Identify which cell holds the provided text, then report its (x, y) central coordinate. 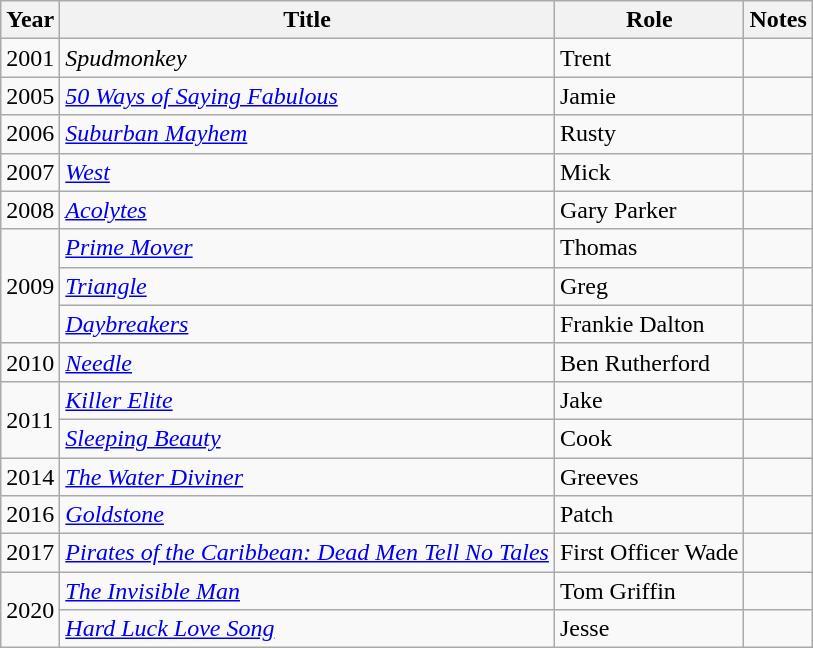
Ben Rutherford (649, 362)
2016 (30, 515)
2017 (30, 553)
First Officer Wade (649, 553)
Rusty (649, 134)
Cook (649, 438)
2008 (30, 210)
2011 (30, 419)
Needle (308, 362)
Jesse (649, 629)
2005 (30, 96)
2010 (30, 362)
Greeves (649, 477)
Goldstone (308, 515)
Frankie Dalton (649, 324)
2020 (30, 610)
Jake (649, 400)
Thomas (649, 248)
2009 (30, 286)
Mick (649, 172)
2006 (30, 134)
Year (30, 20)
Role (649, 20)
The Invisible Man (308, 591)
Triangle (308, 286)
West (308, 172)
Hard Luck Love Song (308, 629)
Gary Parker (649, 210)
Prime Mover (308, 248)
2001 (30, 58)
2014 (30, 477)
Trent (649, 58)
Tom Griffin (649, 591)
Jamie (649, 96)
Title (308, 20)
Patch (649, 515)
Spudmonkey (308, 58)
Pirates of the Caribbean: Dead Men Tell No Tales (308, 553)
The Water Diviner (308, 477)
Killer Elite (308, 400)
Sleeping Beauty (308, 438)
Daybreakers (308, 324)
Greg (649, 286)
Acolytes (308, 210)
2007 (30, 172)
Suburban Mayhem (308, 134)
50 Ways of Saying Fabulous (308, 96)
Notes (778, 20)
